From the cell containing the given text, extract its center point as [x, y] coordinate. 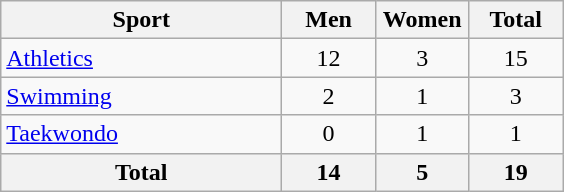
5 [422, 172]
Swimming [142, 96]
Men [329, 20]
19 [516, 172]
Athletics [142, 58]
15 [516, 58]
Taekwondo [142, 134]
Women [422, 20]
14 [329, 172]
2 [329, 96]
Sport [142, 20]
12 [329, 58]
0 [329, 134]
